From the cell containing the given text, extract its center point as (X, Y) coordinate. 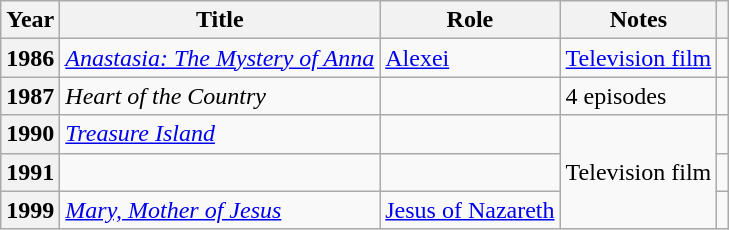
1987 (30, 96)
1986 (30, 58)
Treasure Island (220, 134)
Role (470, 20)
Title (220, 20)
Notes (638, 20)
Anastasia: The Mystery of Anna (220, 58)
Year (30, 20)
4 episodes (638, 96)
Mary, Mother of Jesus (220, 210)
Alexei (470, 58)
1990 (30, 134)
1991 (30, 172)
Jesus of Nazareth (470, 210)
Heart of the Country (220, 96)
1999 (30, 210)
